Scan for the cell matching the given text and deliver its [x, y] coordinate at center. 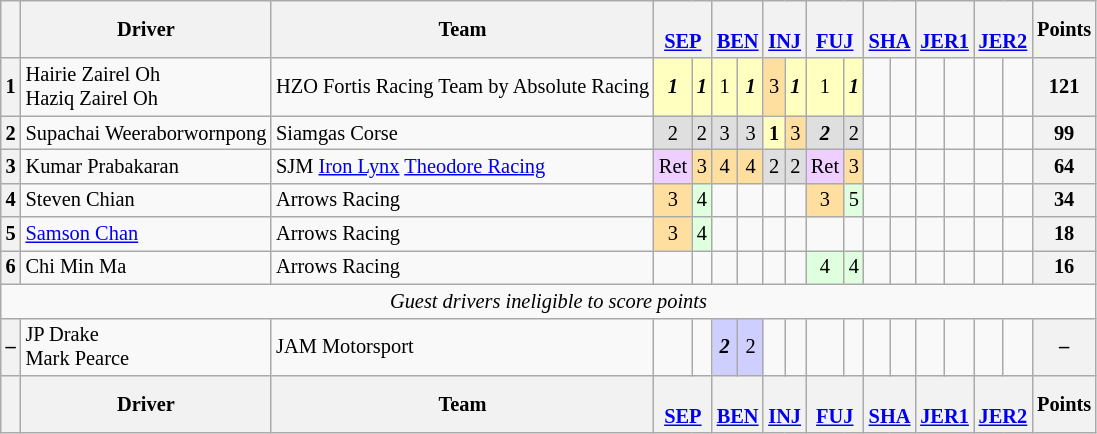
Guest drivers ineligible to score points [548, 301]
99 [1064, 133]
HZO Fortis Racing Team by Absolute Racing [462, 87]
SJM Iron Lynx Theodore Racing [462, 166]
Samson Chan [146, 234]
Chi Min Ma [146, 267]
Steven Chian [146, 200]
121 [1064, 87]
6 [11, 267]
16 [1064, 267]
18 [1064, 234]
JAM Motorsport [462, 347]
34 [1064, 200]
Kumar Prabakaran [146, 166]
Hairie Zairel Oh Haziq Zairel Oh [146, 87]
64 [1064, 166]
JP Drake Mark Pearce [146, 347]
Supachai Weeraborwornpong [146, 133]
Siamgas Corse [462, 133]
